Identify which cell holds the provided text, then report its [x, y] central coordinate. 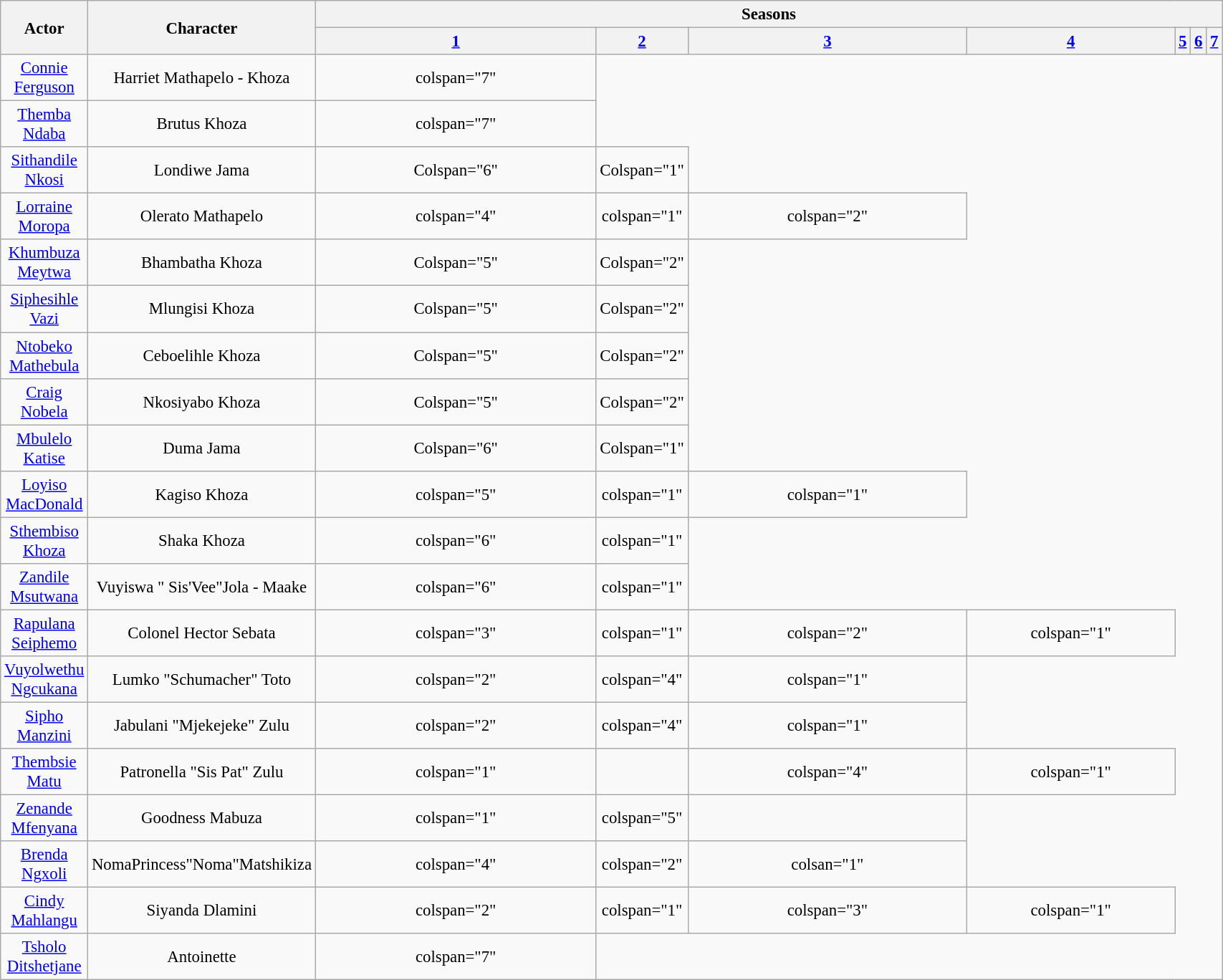
4 [1071, 42]
Sithandile Nkosi [44, 170]
Brenda Ngxoli [44, 864]
Sipho Manzini [44, 725]
Vuyiswa " Sis'Vee"Jola - Maake [202, 587]
Londiwe Jama [202, 170]
Character [202, 27]
Ntobeko Mathebula [44, 355]
Seasons [768, 14]
Rapulana Seiphemo [44, 633]
Loyiso MacDonald [44, 494]
colsan="1" [828, 864]
Vuyolwethu Ngcukana [44, 679]
Siyanda Dlamini [202, 911]
Jabulani "Mjekejeke" Zulu [202, 725]
Lorraine Moropa [44, 216]
Connie Ferguson [44, 77]
Patronella "Sis Pat" Zulu [202, 772]
2 [642, 42]
Zandile Msutwana [44, 587]
Khumbuza Meytwa [44, 262]
Sthembiso Khoza [44, 540]
3 [828, 42]
6 [1199, 42]
Actor [44, 27]
Lumko "Schumacher" Toto [202, 679]
1 [456, 42]
5 [1183, 42]
Goodness Mabuza [202, 818]
Themba Ndaba [44, 125]
7 [1214, 42]
Shaka Khoza [202, 540]
Kagiso Khoza [202, 494]
Siphesihle Vazi [44, 309]
Brutus Khoza [202, 125]
Ceboelihle Khoza [202, 355]
Thembsie Matu [44, 772]
Nkosiyabo Khoza [202, 401]
Mbulelo Katise [44, 448]
Tsholo Ditshetjane [44, 957]
Zenande Mfenyana [44, 818]
Bhambatha Khoza [202, 262]
Mlungisi Khoza [202, 309]
Olerato Mathapelo [202, 216]
Harriet Mathapelo - Khoza [202, 77]
Antoinette [202, 957]
Colonel Hector Sebata [202, 633]
Duma Jama [202, 448]
NomaPrincess"Noma"Matshikiza [202, 864]
Craig Nobela [44, 401]
Cindy Mahlangu [44, 911]
